Capture the cell that displays the provided text and extract its [x, y] central coordinate. 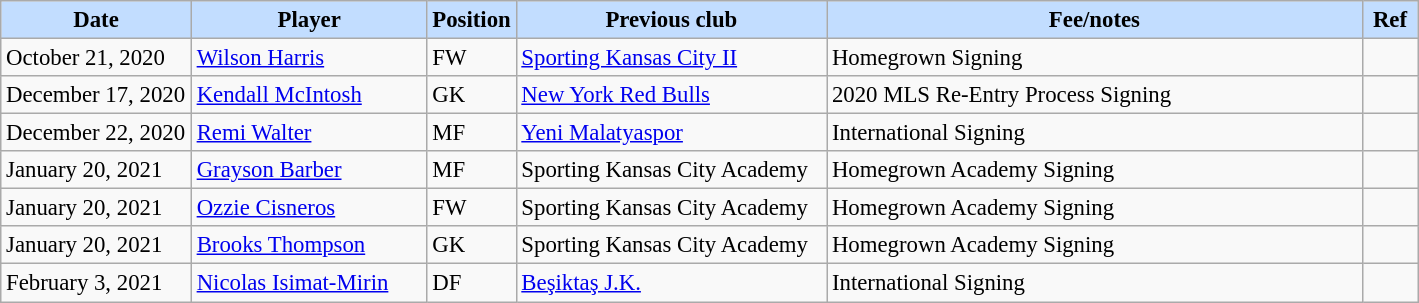
Homegrown Signing [1095, 58]
Sporting Kansas City II [672, 58]
Yeni Malatyaspor [672, 133]
Remi Walter [309, 133]
Date [96, 20]
New York Red Bulls [672, 95]
DF [472, 283]
December 22, 2020 [96, 133]
Grayson Barber [309, 170]
Ref [1390, 20]
Ozzie Cisneros [309, 208]
Position [472, 20]
Beşiktaş J.K. [672, 283]
Fee/notes [1095, 20]
Brooks Thompson [309, 245]
December 17, 2020 [96, 95]
2020 MLS Re-Entry Process Signing [1095, 95]
Previous club [672, 20]
Wilson Harris [309, 58]
February 3, 2021 [96, 283]
Nicolas Isimat-Mirin [309, 283]
Kendall McIntosh [309, 95]
Player [309, 20]
October 21, 2020 [96, 58]
